Detect which cell encompasses the target text, then output its [X, Y] center coordinate. 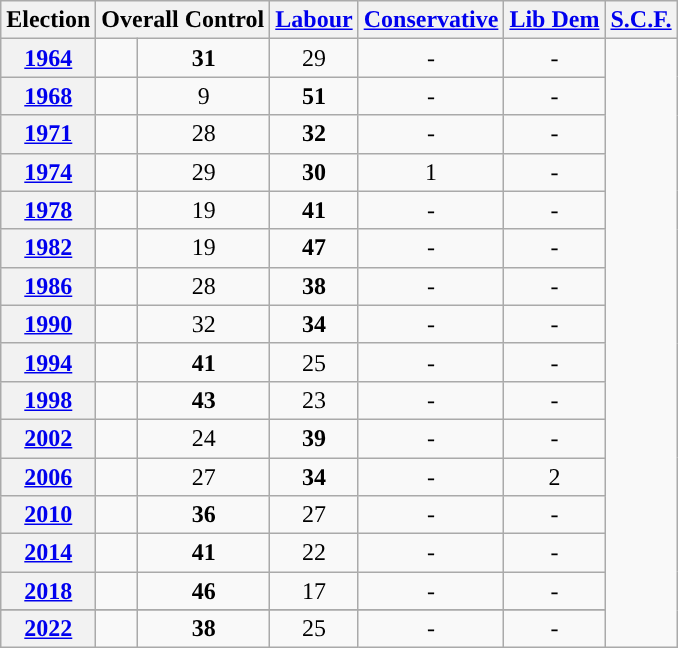
1964 [48, 58]
17 [314, 591]
9 [204, 96]
1978 [48, 210]
1974 [48, 172]
46 [204, 591]
Conservative [431, 20]
2006 [48, 477]
1968 [48, 96]
2022 [48, 629]
2002 [48, 438]
24 [204, 438]
1994 [48, 362]
2 [554, 477]
Election [48, 20]
1982 [48, 248]
47 [314, 248]
1971 [48, 134]
23 [314, 400]
Lib Dem [554, 20]
2014 [48, 553]
2018 [48, 591]
1986 [48, 286]
22 [314, 553]
2010 [48, 515]
1 [431, 172]
51 [314, 96]
31 [204, 58]
Overall Control [183, 20]
1990 [48, 324]
30 [314, 172]
S.C.F. [641, 20]
39 [314, 438]
36 [204, 515]
Labour [314, 20]
1998 [48, 400]
43 [204, 400]
